Return the (X, Y) coordinate for the center point of the cell that contains the specified text.  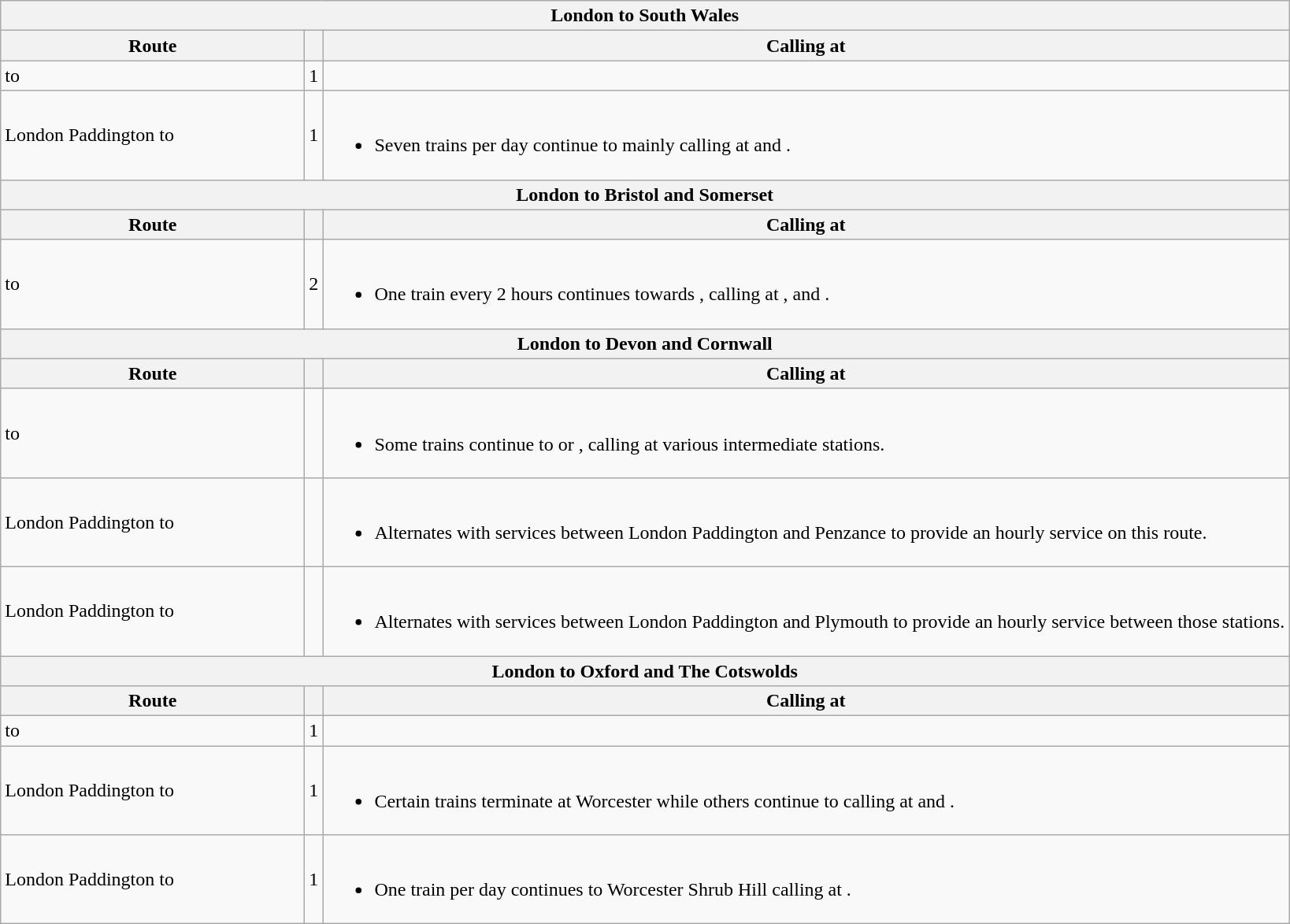
One train per day continues to Worcester Shrub Hill calling at . (806, 879)
London to South Wales (645, 16)
Certain trains terminate at Worcester while others continue to calling at and . (806, 791)
Alternates with services between London Paddington and Penzance to provide an hourly service on this route. (806, 521)
2 (313, 284)
London to Devon and Cornwall (645, 343)
London to Oxford and The Cotswolds (645, 670)
One train every 2 hours continues towards , calling at , and . (806, 284)
London to Bristol and Somerset (645, 195)
Seven trains per day continue to mainly calling at and . (806, 135)
Alternates with services between London Paddington and Plymouth to provide an hourly service between those stations. (806, 611)
Some trains continue to or , calling at various intermediate stations. (806, 433)
